Extract the [X, Y] coordinate from the center of the cell holding the provided text.  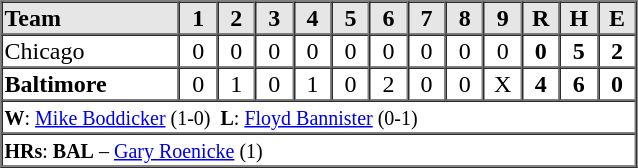
7 [427, 18]
R [541, 18]
W: Mike Boddicker (1-0) L: Floyd Bannister (0-1) [319, 116]
E [617, 18]
Baltimore [91, 84]
Chicago [91, 50]
Team [91, 18]
8 [465, 18]
HRs: BAL – Gary Roenicke (1) [319, 150]
X [503, 84]
9 [503, 18]
3 [274, 18]
H [579, 18]
